Provide the (x, y) coordinate of the cell's center where the given text is located.  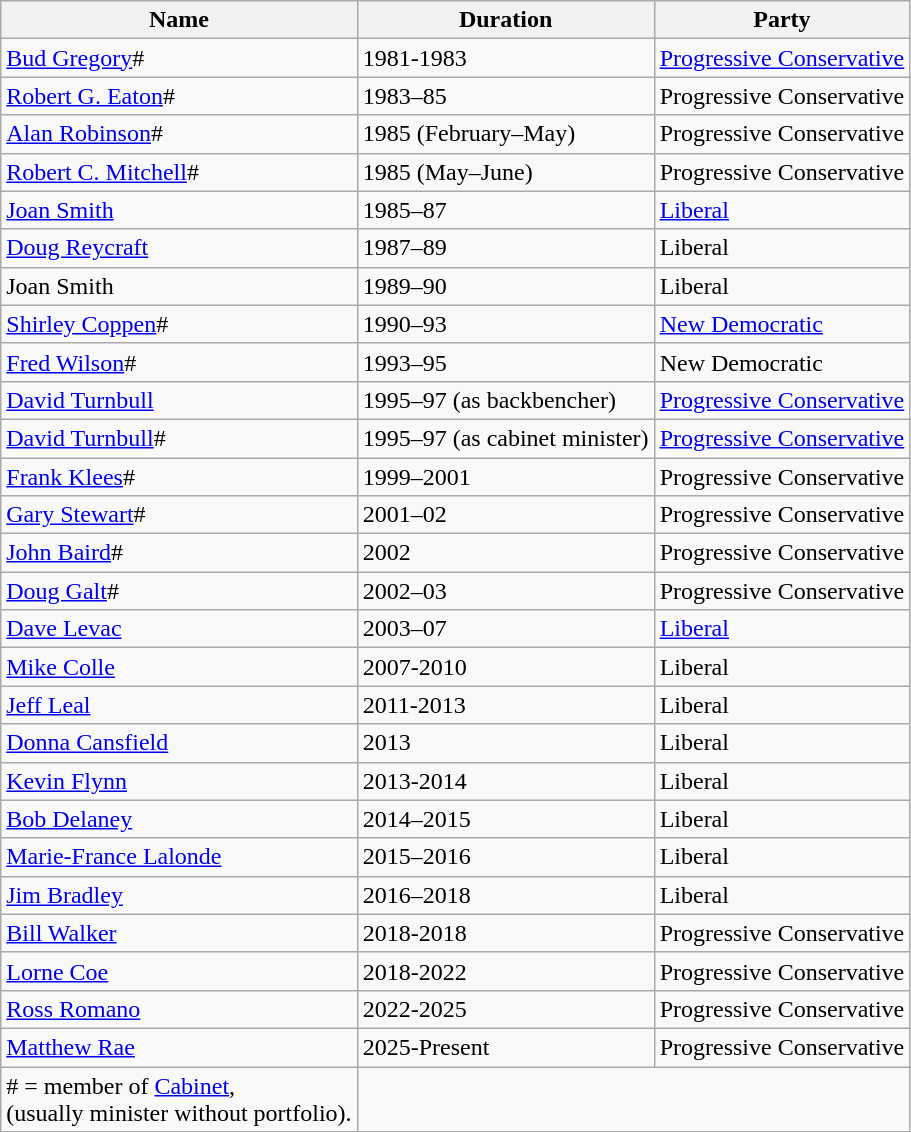
1985–87 (506, 210)
2014–2015 (506, 819)
Bill Walker (179, 933)
2013 (506, 743)
Matthew Rae (179, 1047)
David Turnbull# (179, 438)
Ross Romano (179, 1009)
Mike Colle (179, 667)
1989–90 (506, 286)
1985 (May–June) (506, 172)
2022-2025 (506, 1009)
# = member of Cabinet, (usually minister without portfolio). (179, 1098)
Kevin Flynn (179, 781)
2003–07 (506, 629)
1983–85 (506, 96)
2011-2013 (506, 705)
Lorne Coe (179, 971)
Party (782, 20)
1995–97 (as cabinet minister) (506, 438)
1985 (February–May) (506, 134)
Doug Reycraft (179, 248)
Marie-France Lalonde (179, 857)
2025-Present (506, 1047)
Jeff Leal (179, 705)
Bud Gregory# (179, 58)
2007-2010 (506, 667)
Donna Cansfield (179, 743)
Duration (506, 20)
David Turnbull (179, 400)
1987–89 (506, 248)
1999–2001 (506, 477)
Fred Wilson# (179, 362)
Shirley Coppen# (179, 324)
John Baird# (179, 553)
2013-2014 (506, 781)
1995–97 (as backbencher) (506, 400)
2016–2018 (506, 895)
Robert C. Mitchell# (179, 172)
Doug Galt# (179, 591)
Jim Bradley (179, 895)
Bob Delaney (179, 819)
Gary Stewart# (179, 515)
Alan Robinson# (179, 134)
2018-2018 (506, 933)
1993–95 (506, 362)
Frank Klees# (179, 477)
Dave Levac (179, 629)
2001–02 (506, 515)
2018-2022 (506, 971)
Name (179, 20)
2015–2016 (506, 857)
2002–03 (506, 591)
2002 (506, 553)
1990–93 (506, 324)
1981-1983 (506, 58)
Robert G. Eaton# (179, 96)
